Provide the [X, Y] coordinate of the cell's center where the given text is located.  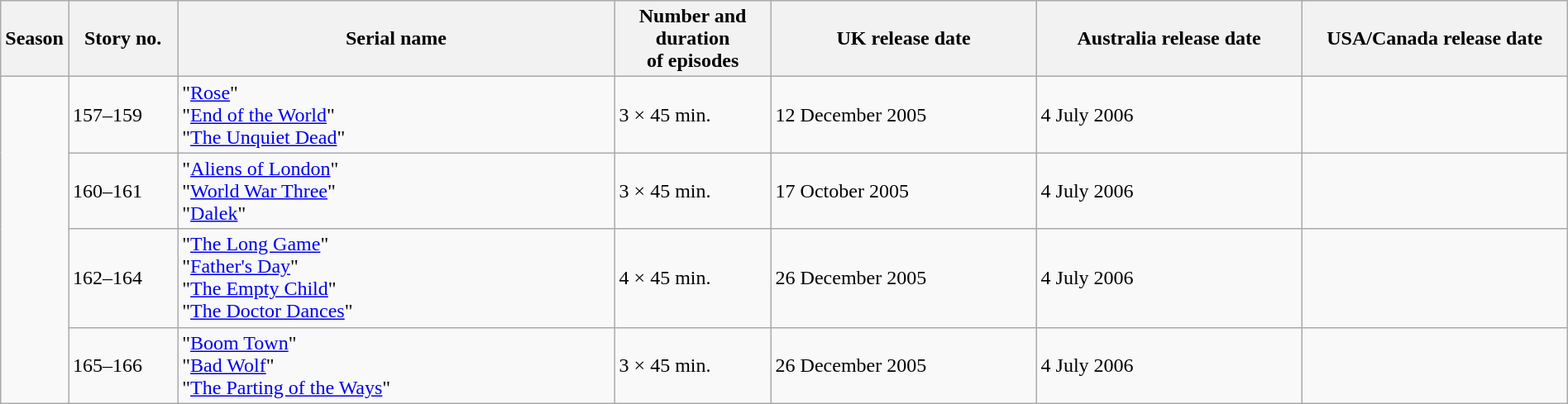
162–164 [122, 278]
Number and durationof episodes [693, 39]
Story no. [122, 39]
165–166 [122, 365]
"The Long Game" "Father's Day" "The Empty Child" "The Doctor Dances" [396, 278]
12 December 2005 [903, 115]
USA/Canada release date [1434, 39]
Season [35, 39]
"Rose" "End of the World" "The Unquiet Dead" [396, 115]
"Aliens of London" "World War Three" "Dalek" [396, 191]
"Boom Town" "Bad Wolf" "The Parting of the Ways" [396, 365]
Serial name [396, 39]
157–159 [122, 115]
UK release date [903, 39]
4 × 45 min. [693, 278]
160–161 [122, 191]
17 October 2005 [903, 191]
Australia release date [1169, 39]
